Detect which cell encompasses the target text, then output its [x, y] center coordinate. 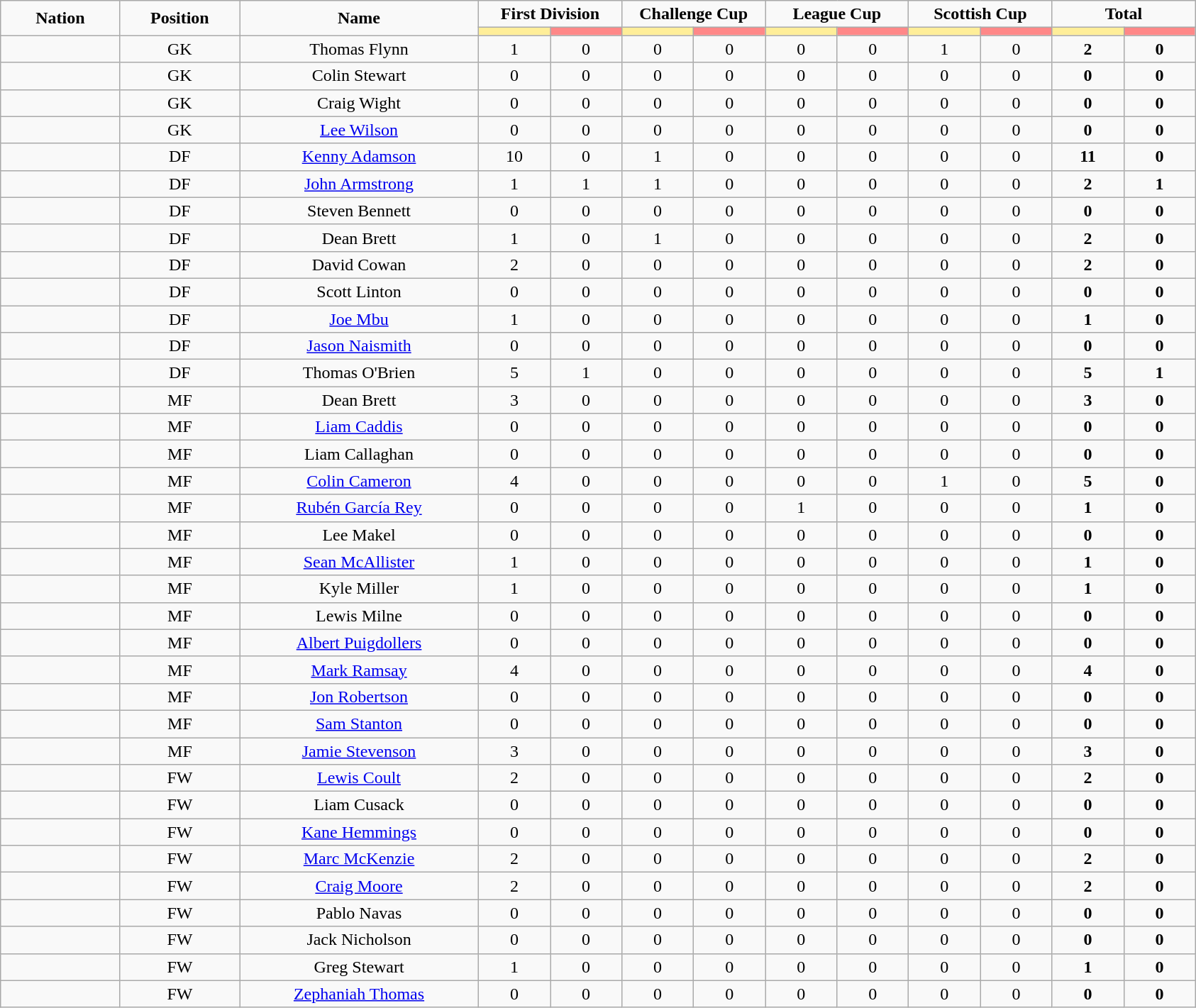
Pablo Navas [359, 913]
Steven Bennett [359, 211]
David Cowan [359, 265]
Sam Stanton [359, 724]
Rubén García Rey [359, 508]
Challenge Cup [694, 14]
Liam Cusack [359, 805]
Liam Caddis [359, 427]
Craig Wight [359, 103]
Mark Ramsay [359, 670]
Lee Wilson [359, 130]
Lewis Milne [359, 616]
Lewis Coult [359, 778]
Marc McKenzie [359, 859]
Liam Callaghan [359, 454]
Nation [60, 18]
Jon Robertson [359, 697]
Albert Puigdollers [359, 643]
Craig Moore [359, 886]
Zephaniah Thomas [359, 994]
League Cup [837, 14]
Kenny Adamson [359, 157]
Jamie Stevenson [359, 751]
10 [514, 157]
Sean McAllister [359, 562]
Colin Cameron [359, 481]
Kyle Miller [359, 589]
11 [1088, 157]
First Division [550, 14]
Lee Makel [359, 535]
Joe Mbu [359, 319]
Thomas O'Brien [359, 373]
Thomas Flynn [359, 49]
Scott Linton [359, 292]
Total [1124, 14]
Greg Stewart [359, 967]
Jack Nicholson [359, 940]
Kane Hemmings [359, 832]
Colin Stewart [359, 76]
John Armstrong [359, 184]
Scottish Cup [980, 14]
Name [359, 18]
Jason Naismith [359, 346]
Position [179, 18]
